Capture the cell that displays the provided text and extract its (X, Y) central coordinate. 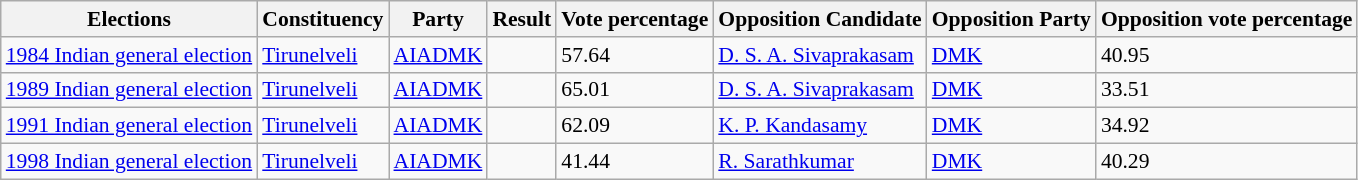
65.01 (634, 90)
Elections (129, 19)
K. P. Kandasamy (820, 126)
Result (522, 19)
33.51 (1227, 90)
41.44 (634, 162)
1984 Indian general election (129, 55)
40.29 (1227, 162)
1998 Indian general election (129, 162)
57.64 (634, 55)
R. Sarathkumar (820, 162)
Opposition Candidate (820, 19)
Constituency (322, 19)
Opposition Party (1012, 19)
34.92 (1227, 126)
Opposition vote percentage (1227, 19)
Vote percentage (634, 19)
40.95 (1227, 55)
62.09 (634, 126)
1989 Indian general election (129, 90)
1991 Indian general election (129, 126)
Party (438, 19)
